Determine the [x, y] coordinate at the center of the cell enclosing the given text.  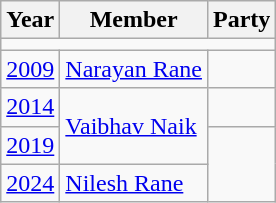
Narayan Rane [134, 69]
2019 [30, 145]
Member [134, 20]
Party [241, 20]
Nilesh Rane [134, 183]
Year [30, 20]
Vaibhav Naik [134, 126]
2014 [30, 107]
2024 [30, 183]
2009 [30, 69]
